Search for the cell housing the specified text and yield its [x, y] center coordinate. 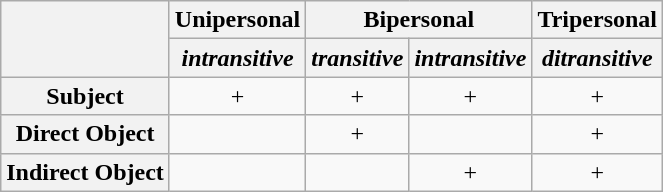
ditransitive [598, 58]
Indirect Object [86, 172]
Direct Object [86, 134]
Unipersonal [237, 20]
Bipersonal [419, 20]
Subject [86, 96]
Tripersonal [598, 20]
transitive [358, 58]
